Return the (X, Y) coordinate for the center point of the cell that contains the specified text.  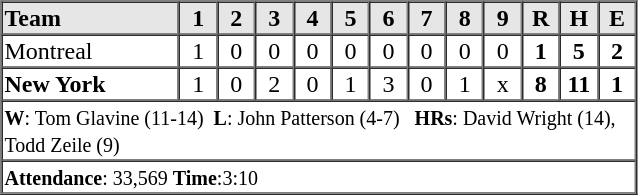
W: Tom Glavine (11-14) L: John Patterson (4-7) HRs: David Wright (14), Todd Zeile (9) (319, 130)
7 (427, 18)
Montreal (91, 50)
New York (91, 84)
E (617, 18)
4 (312, 18)
Team (91, 18)
Attendance: 33,569 Time:3:10 (319, 176)
H (579, 18)
R (541, 18)
9 (503, 18)
11 (579, 84)
6 (388, 18)
x (503, 84)
